Capture the cell that displays the provided text and extract its (x, y) central coordinate. 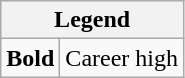
Career high (122, 58)
Bold (30, 58)
Legend (92, 20)
